Return (X, Y) of the center of cell containing provided text 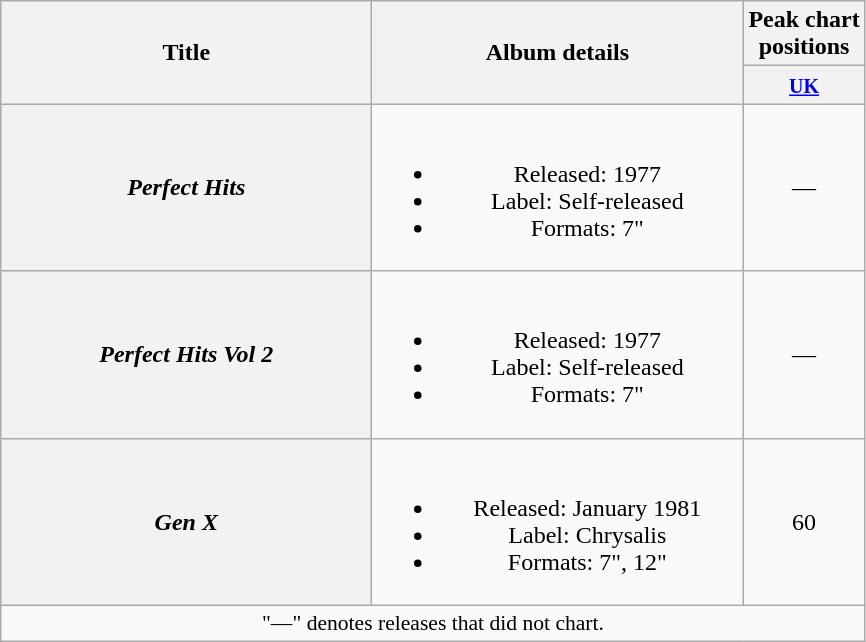
Released: January 1981Label: ChrysalisFormats: 7", 12" (558, 522)
Title (186, 52)
Album details (558, 52)
Perfect Hits Vol 2 (186, 354)
Peak chartpositions (804, 34)
60 (804, 522)
"—" denotes releases that did not chart. (433, 623)
UK (804, 85)
Perfect Hits (186, 188)
Gen X (186, 522)
